For the text-containing cell, return its midpoint in (x, y) coordinate format. 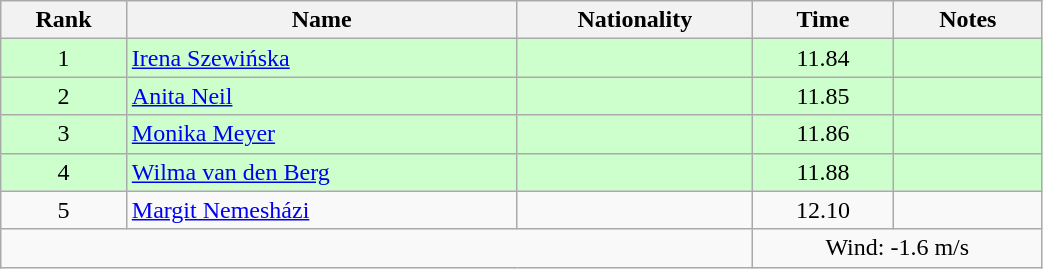
3 (64, 134)
4 (64, 172)
Time (822, 20)
Notes (968, 20)
11.86 (822, 134)
Rank (64, 20)
2 (64, 96)
Nationality (634, 20)
Monika Meyer (322, 134)
11.88 (822, 172)
11.84 (822, 58)
5 (64, 210)
Wind: -1.6 m/s (897, 248)
Name (322, 20)
11.85 (822, 96)
Irena Szewińska (322, 58)
Anita Neil (322, 96)
Wilma van den Berg (322, 172)
1 (64, 58)
12.10 (822, 210)
Margit Nemesházi (322, 210)
